Find where the given text appears and provide that cell's center as (X, Y) coordinate. 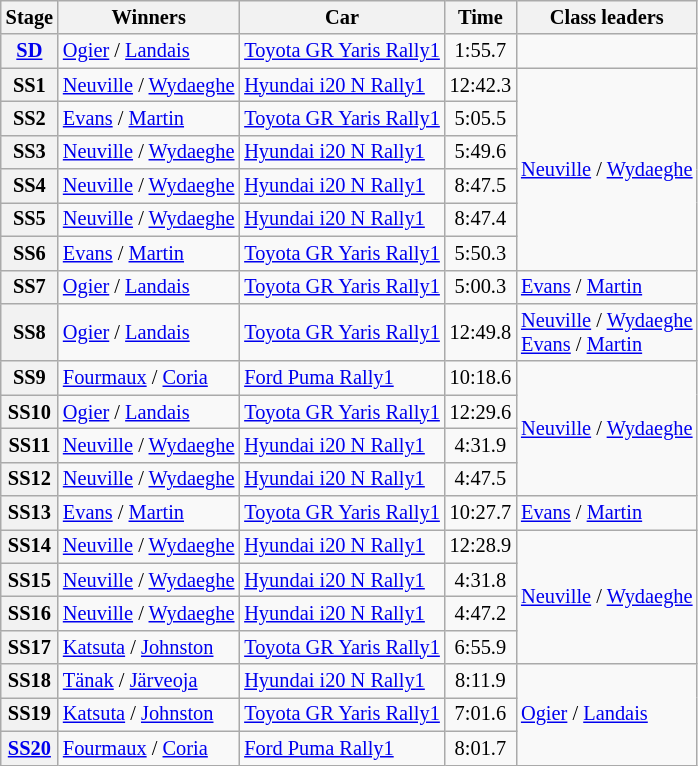
SS15 (30, 580)
5:50.3 (480, 253)
SS18 (30, 681)
4:47.5 (480, 479)
SS20 (30, 748)
6:55.9 (480, 647)
4:31.9 (480, 445)
5:05.5 (480, 118)
SS16 (30, 613)
5:00.3 (480, 287)
SS14 (30, 546)
SS2 (30, 118)
SS1 (30, 85)
SS8 (30, 332)
Stage (30, 17)
Car (342, 17)
12:49.8 (480, 332)
Class leaders (606, 17)
12:28.9 (480, 546)
10:27.7 (480, 513)
SD (30, 51)
Time (480, 17)
SS3 (30, 152)
SS13 (30, 513)
SS4 (30, 186)
10:18.6 (480, 378)
Neuville / WydaegheEvans / Martin (606, 332)
SS11 (30, 445)
4:47.2 (480, 613)
Winners (148, 17)
SS9 (30, 378)
SS5 (30, 219)
SS7 (30, 287)
4:31.8 (480, 580)
SS12 (30, 479)
8:47.4 (480, 219)
SS17 (30, 647)
SS19 (30, 714)
SS6 (30, 253)
7:01.6 (480, 714)
12:42.3 (480, 85)
1:55.7 (480, 51)
12:29.6 (480, 412)
Tänak / Järveoja (148, 681)
8:11.9 (480, 681)
8:47.5 (480, 186)
5:49.6 (480, 152)
8:01.7 (480, 748)
SS10 (30, 412)
